Detect which cell encompasses the target text, then output its (x, y) center coordinate. 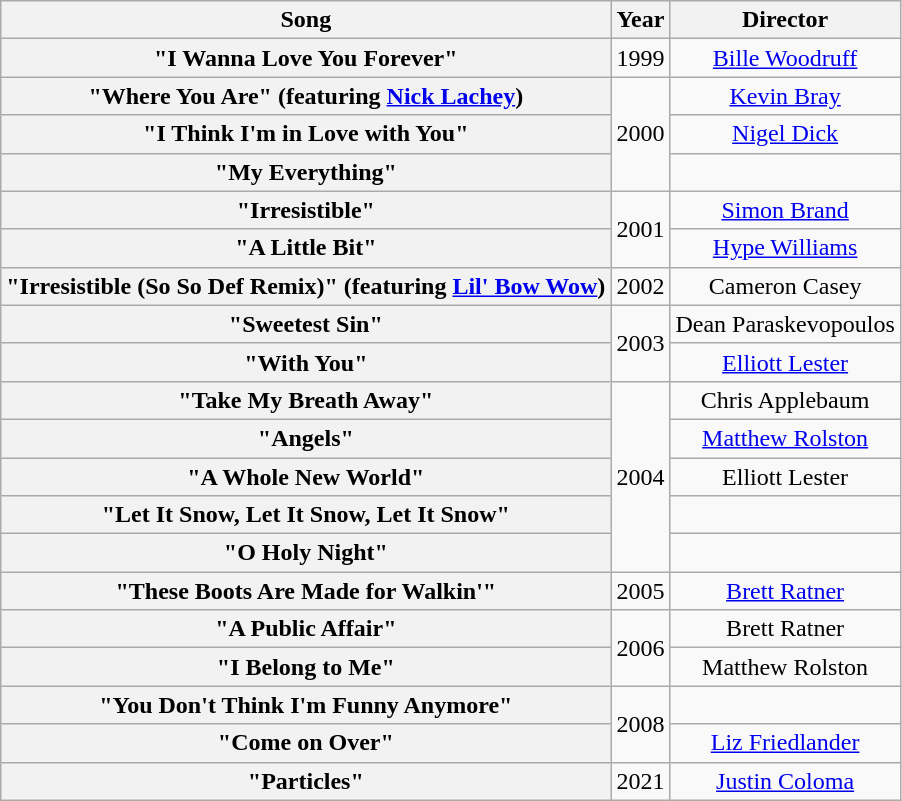
Song (306, 20)
Dean Paraskevopoulos (785, 324)
"A Public Affair" (306, 629)
"Irresistible" (306, 210)
"With You" (306, 362)
"O Holy Night" (306, 553)
"Take My Breath Away" (306, 400)
"A Little Bit" (306, 248)
"You Don't Think I'm Funny Anymore" (306, 705)
"Come on Over" (306, 743)
"I Wanna Love You Forever" (306, 58)
Justin Coloma (785, 781)
"I Belong to Me" (306, 667)
2005 (640, 591)
"Particles" (306, 781)
Bille Woodruff (785, 58)
"Angels" (306, 438)
"A Whole New World" (306, 477)
2003 (640, 343)
Liz Friedlander (785, 743)
2004 (640, 476)
2008 (640, 724)
"Where You Are" (featuring Nick Lachey) (306, 96)
2002 (640, 286)
1999 (640, 58)
"My Everything" (306, 172)
Cameron Casey (785, 286)
2001 (640, 229)
Year (640, 20)
Kevin Bray (785, 96)
"Let It Snow, Let It Snow, Let It Snow" (306, 515)
"I Think I'm in Love with You" (306, 134)
Director (785, 20)
Hype Williams (785, 248)
2006 (640, 648)
"Irresistible (So So Def Remix)" (featuring Lil' Bow Wow) (306, 286)
"These Boots Are Made for Walkin'" (306, 591)
2000 (640, 134)
Simon Brand (785, 210)
Nigel Dick (785, 134)
"Sweetest Sin" (306, 324)
2021 (640, 781)
Chris Applebaum (785, 400)
